Return the (x, y) coordinate for the center point of the cell that contains the specified text.  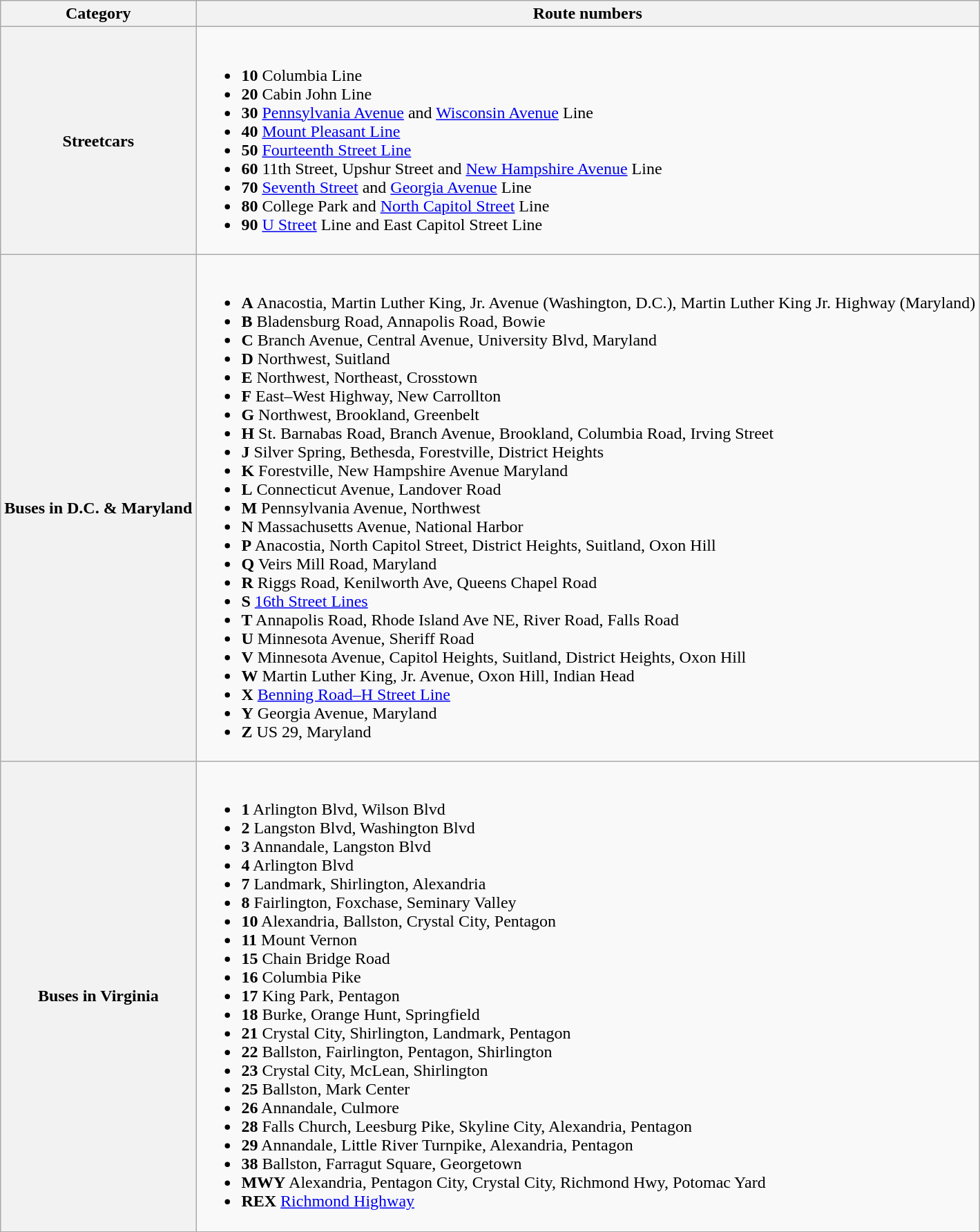
Buses in D.C. & Maryland (98, 508)
Buses in Virginia (98, 996)
Route numbers (588, 14)
Category (98, 14)
Streetcars (98, 141)
